Return [X, Y] of the center of cell containing provided text 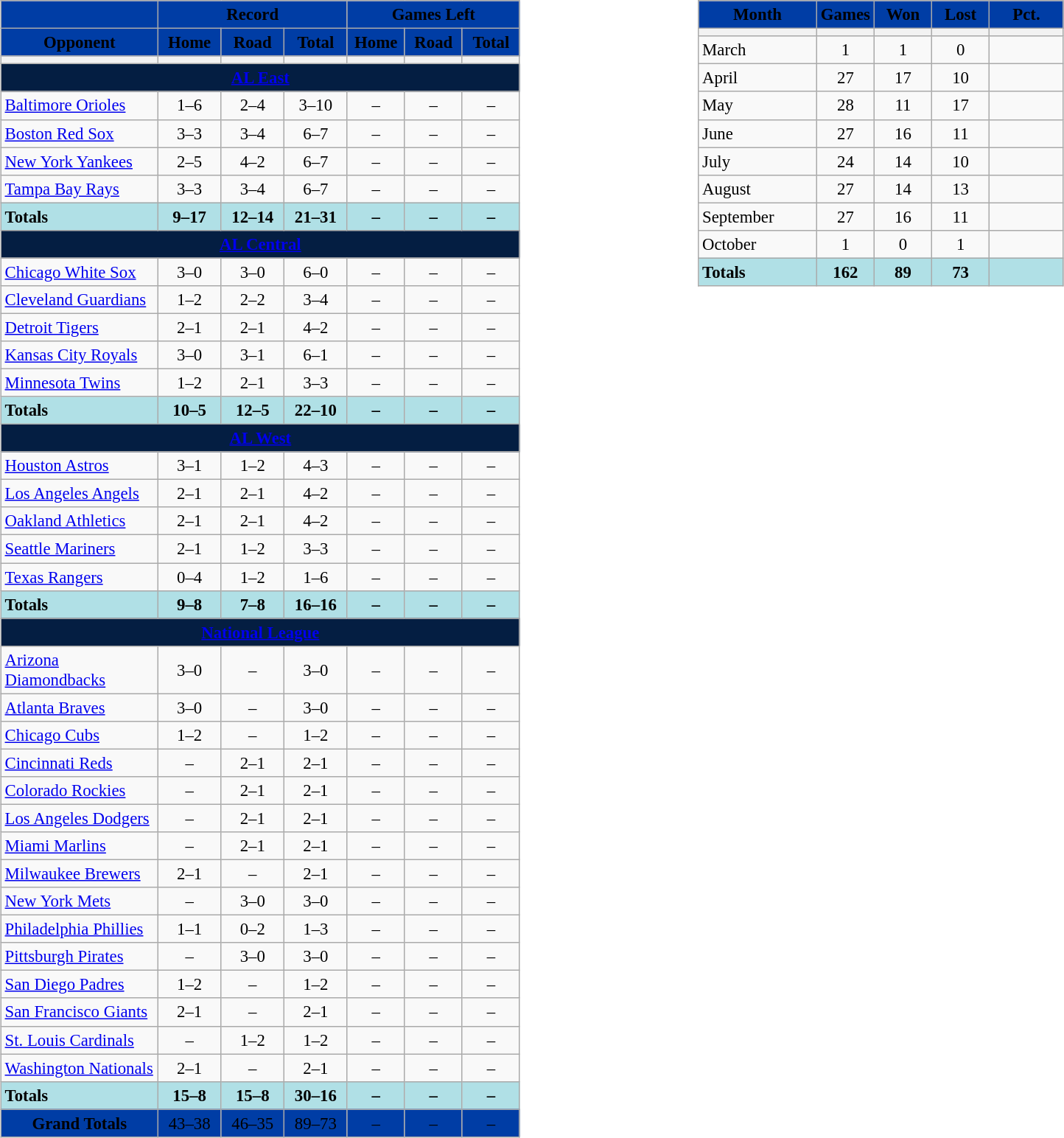
St. Louis Cardinals [80, 1040]
August [757, 189]
Games Left [433, 15]
21–31 [316, 217]
Washington Nationals [80, 1068]
Games [845, 15]
Milwaukee Brewers [80, 873]
10–5 [189, 411]
2–4 [253, 105]
13 [961, 189]
46–35 [253, 1123]
Minnesota Twins [80, 383]
3–10 [316, 105]
73 [961, 272]
30–16 [316, 1095]
Lost [961, 15]
6–1 [316, 355]
Colorado Rockies [80, 791]
Opponent [80, 43]
Texas Rangers [80, 577]
162 [845, 272]
March [757, 50]
0–2 [253, 929]
1–3 [316, 929]
Los Angeles Angels [80, 494]
San Francisco Giants [80, 1012]
22–10 [316, 411]
AL West [260, 439]
May [757, 105]
Los Angeles Dodgers [80, 818]
Pittsburgh Pirates [80, 957]
Month [757, 15]
Cincinnati Reds [80, 763]
June [757, 133]
Houston Astros [80, 466]
28 [845, 105]
San Diego Padres [80, 985]
New York Yankees [80, 161]
Grand Totals [80, 1123]
4–3 [316, 466]
New York Mets [80, 901]
9–8 [189, 604]
Arizona Diamondbacks [80, 669]
0–4 [189, 577]
July [757, 161]
7–8 [253, 604]
Chicago Cubs [80, 735]
2–2 [253, 300]
AL East [260, 78]
April [757, 78]
Detroit Tigers [80, 327]
12–5 [253, 411]
9–17 [189, 217]
Tampa Bay Rays [80, 189]
12–14 [253, 217]
Record [252, 15]
Kansas City Royals [80, 355]
2–5 [189, 161]
16–16 [316, 604]
October [757, 244]
Cleveland Guardians [80, 300]
1–1 [189, 929]
AL Central [260, 244]
Atlanta Braves [80, 708]
Pct. [1027, 15]
Miami Marlins [80, 846]
Oakland Athletics [80, 521]
24 [845, 161]
6–0 [316, 272]
National League [260, 632]
Philadelphia Phillies [80, 929]
89–73 [316, 1123]
43–38 [189, 1123]
Seattle Mariners [80, 549]
September [757, 217]
89 [903, 272]
Boston Red Sox [80, 133]
Won [903, 15]
Baltimore Orioles [80, 105]
Chicago White Sox [80, 272]
